Search for the cell housing the specified text and yield its [X, Y] center coordinate. 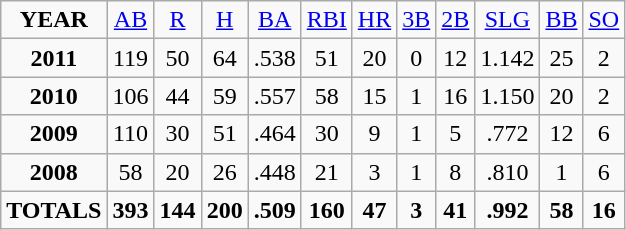
2009 [54, 134]
44 [178, 96]
.810 [508, 172]
50 [178, 58]
110 [130, 134]
200 [224, 210]
HR [374, 20]
BB [562, 20]
144 [178, 210]
393 [130, 210]
SLG [508, 20]
AB [130, 20]
SO [604, 20]
5 [456, 134]
TOTALS [54, 210]
BA [274, 20]
R [178, 20]
21 [326, 172]
.464 [274, 134]
RBI [326, 20]
26 [224, 172]
160 [326, 210]
2011 [54, 58]
9 [374, 134]
2B [456, 20]
59 [224, 96]
25 [562, 58]
2010 [54, 96]
64 [224, 58]
.557 [274, 96]
0 [416, 58]
3B [416, 20]
.538 [274, 58]
41 [456, 210]
1.142 [508, 58]
.772 [508, 134]
1.150 [508, 96]
119 [130, 58]
.509 [274, 210]
YEAR [54, 20]
2008 [54, 172]
.448 [274, 172]
H [224, 20]
.992 [508, 210]
8 [456, 172]
106 [130, 96]
47 [374, 210]
15 [374, 96]
